Scan for the cell matching the given text and deliver its (x, y) coordinate at center. 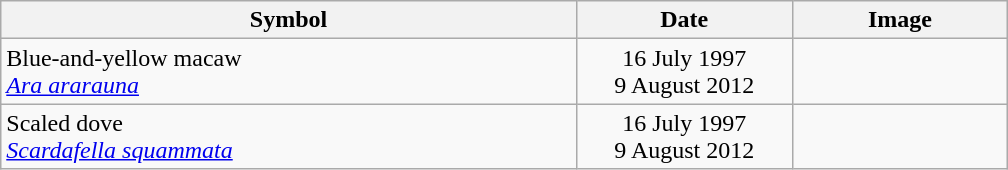
Image (900, 20)
Symbol (289, 20)
Blue-and-yellow macawAra ararauna (289, 72)
Date (684, 20)
Scaled doveScardafella squammata (289, 136)
